Find where the given text appears and provide that cell's center as (x, y) coordinate. 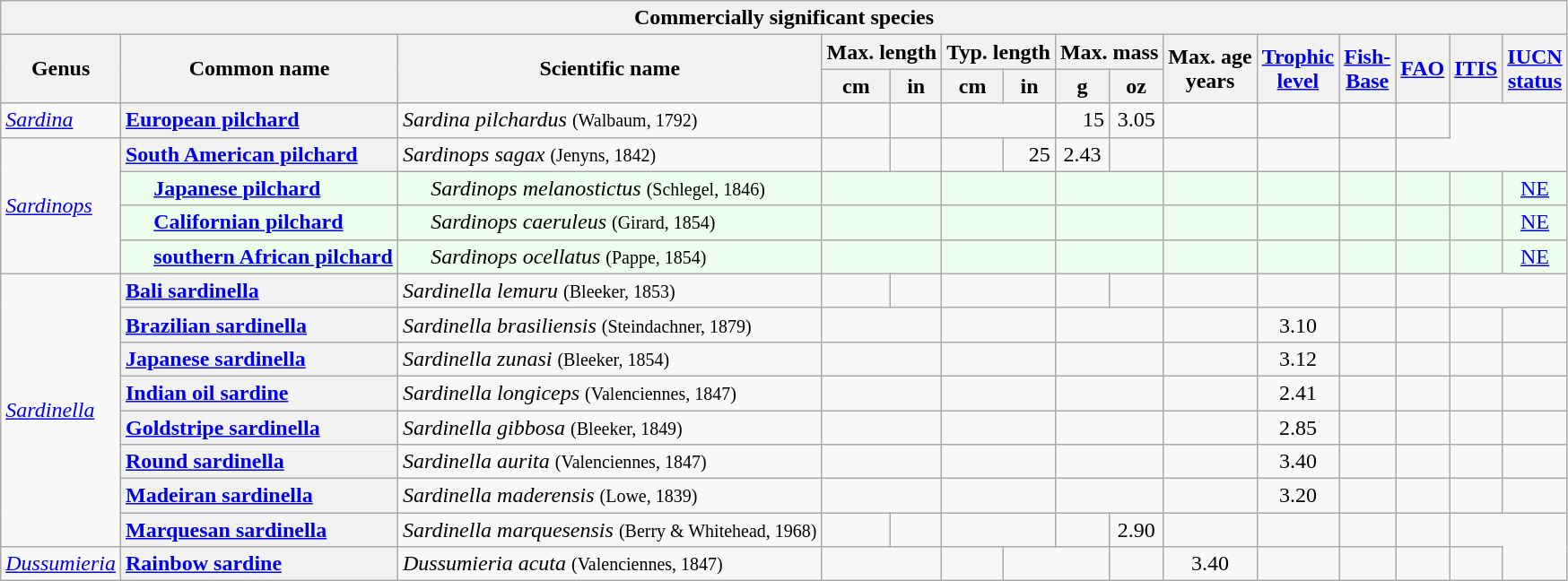
Sardina (61, 120)
Sardinella aurita (Valenciennes, 1847) (610, 462)
southern African pilchard (258, 256)
Max. length (882, 52)
Sardinella marquesensis (Berry & Whitehead, 1968) (610, 530)
ITIS (1477, 69)
Dussumieria (61, 564)
Commercially significant species (784, 18)
3.05 (1137, 120)
3.20 (1298, 496)
Goldstripe sardinella (258, 428)
Rainbow sardine (258, 564)
Round sardinella (258, 462)
Sardinella gibbosa (Bleeker, 1849) (610, 428)
IUCNstatus (1535, 69)
Max. age years (1210, 69)
Sardinella brasiliensis (Steindachner, 1879) (610, 325)
Indian oil sardine (258, 393)
g (1082, 86)
South American pilchard (258, 154)
Marquesan sardinella (258, 530)
Sardinops ocellatus (Pappe, 1854) (610, 256)
Japanese sardinella (258, 359)
FAO (1423, 69)
Dussumieria acuta (Valenciennes, 1847) (610, 564)
Typ. length (999, 52)
3.10 (1298, 325)
3.12 (1298, 359)
2.41 (1298, 393)
Bali sardinella (258, 290)
Sardinella zunasi (Bleeker, 1854) (610, 359)
2.85 (1298, 428)
2.90 (1137, 530)
Sardinella lemuru (Bleeker, 1853) (610, 290)
Sardinops (61, 205)
Sardinops caeruleus (Girard, 1854) (610, 222)
Trophiclevel (1298, 69)
Californian pilchard (258, 222)
Scientific name (610, 69)
Sardina pilchardus (Walbaum, 1792) (610, 120)
oz (1137, 86)
Max. mass (1109, 52)
Sardinella maderensis (Lowe, 1839) (610, 496)
2.43 (1082, 154)
Brazilian sardinella (258, 325)
Sardinops melanostictus (Schlegel, 1846) (610, 188)
Madeiran sardinella (258, 496)
Common name (258, 69)
25 (1030, 154)
European pilchard (258, 120)
15 (1082, 120)
Fish-Base (1367, 69)
Sardinella (61, 410)
Sardinops sagax (Jenyns, 1842) (610, 154)
Genus (61, 69)
Sardinella longiceps (Valenciennes, 1847) (610, 393)
Japanese pilchard (258, 188)
